From the cell containing the given text, extract its center point as (X, Y) coordinate. 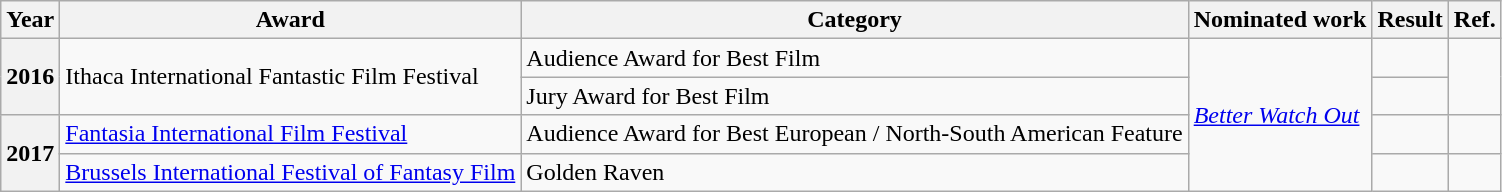
2016 (30, 77)
Brussels International Festival of Fantasy Film (290, 172)
2017 (30, 153)
Better Watch Out (1280, 115)
Fantasia International Film Festival (290, 134)
Category (854, 20)
Ithaca International Fantastic Film Festival (290, 77)
Ref. (1474, 20)
Result (1410, 20)
Nominated work (1280, 20)
Golden Raven (854, 172)
Audience Award for Best Film (854, 58)
Audience Award for Best European / North-South American Feature (854, 134)
Award (290, 20)
Year (30, 20)
Jury Award for Best Film (854, 96)
